Search for the cell housing the specified text and yield its [x, y] center coordinate. 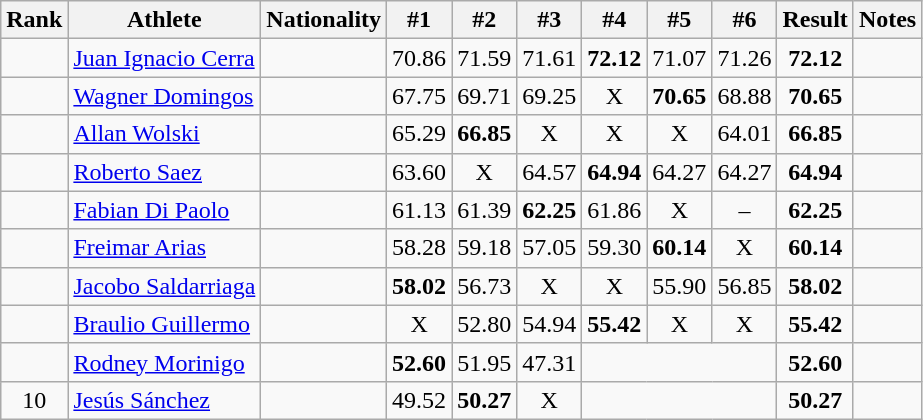
71.07 [680, 58]
Jesús Sánchez [164, 400]
65.29 [420, 134]
49.52 [420, 400]
71.26 [744, 58]
#3 [550, 20]
Fabian Di Paolo [164, 210]
63.60 [420, 172]
Nationality [324, 20]
58.28 [420, 248]
61.39 [484, 210]
#4 [614, 20]
67.75 [420, 96]
70.86 [420, 58]
Jacobo Saldarriaga [164, 286]
59.18 [484, 248]
Roberto Saez [164, 172]
64.57 [550, 172]
Notes [887, 20]
61.13 [420, 210]
69.71 [484, 96]
Allan Wolski [164, 134]
#2 [484, 20]
10 [34, 400]
#6 [744, 20]
56.73 [484, 286]
#1 [420, 20]
51.95 [484, 362]
Juan Ignacio Cerra [164, 58]
52.80 [484, 324]
Braulio Guillermo [164, 324]
71.59 [484, 58]
59.30 [614, 248]
Result [815, 20]
71.61 [550, 58]
Wagner Domingos [164, 96]
#5 [680, 20]
Rank [34, 20]
64.01 [744, 134]
68.88 [744, 96]
Athlete [164, 20]
Rodney Morinigo [164, 362]
56.85 [744, 286]
54.94 [550, 324]
– [744, 210]
69.25 [550, 96]
61.86 [614, 210]
55.90 [680, 286]
47.31 [550, 362]
57.05 [550, 248]
Freimar Arias [164, 248]
